Extract the (x, y) coordinate from the center of the cell holding the provided text.  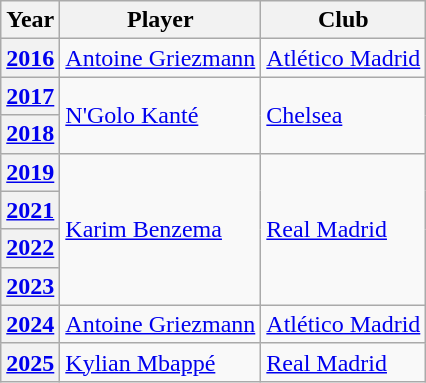
2024 (30, 324)
2021 (30, 210)
Kylian Mbappé (160, 362)
2018 (30, 134)
Chelsea (344, 115)
2022 (30, 248)
Year (30, 20)
Player (160, 20)
Club (344, 20)
2019 (30, 172)
Karim Benzema (160, 229)
2023 (30, 286)
2025 (30, 362)
2017 (30, 96)
2016 (30, 58)
N'Golo Kanté (160, 115)
